Search for the cell housing the specified text and yield its (x, y) center coordinate. 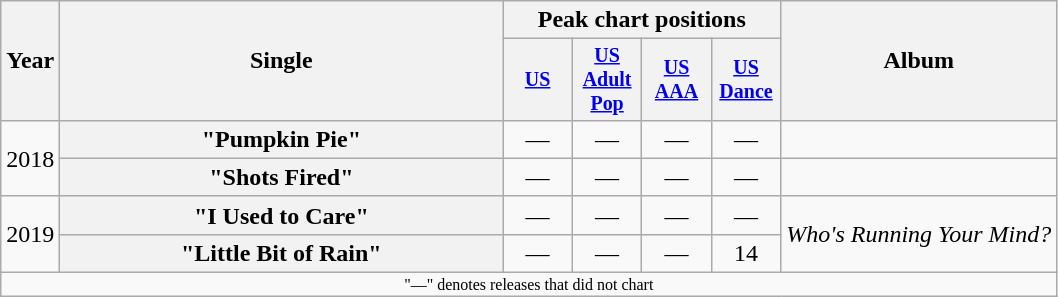
14 (746, 253)
"Pumpkin Pie" (282, 139)
"I Used to Care" (282, 215)
Single (282, 61)
2019 (30, 234)
USDance (746, 80)
Who's Running Your Mind? (919, 234)
US (538, 80)
US AdultPop (606, 80)
2018 (30, 158)
Album (919, 61)
Year (30, 61)
"—" denotes releases that did not chart (529, 285)
"Shots Fired" (282, 177)
"Little Bit of Rain" (282, 253)
US AAA (676, 80)
Peak chart positions (642, 20)
